Determine the [X, Y] coordinate at the center of the cell enclosing the given text.  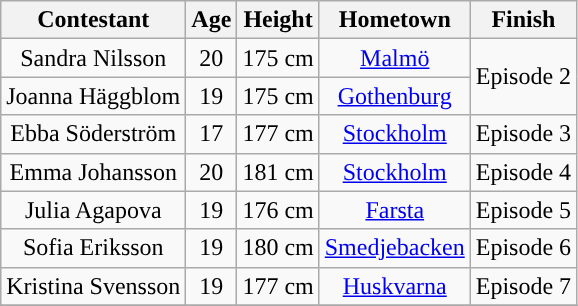
176 cm [278, 210]
17 [212, 134]
Episode 2 [523, 77]
Gothenburg [394, 96]
Julia Agapova [94, 210]
Height [278, 20]
Ebba Söderström [94, 134]
Smedjebacken [394, 248]
Episode 4 [523, 172]
Farsta [394, 210]
Kristina Svensson [94, 286]
181 cm [278, 172]
Joanna Häggblom [94, 96]
Emma Johansson [94, 172]
Hometown [394, 20]
Contestant [94, 20]
Episode 6 [523, 248]
Finish [523, 20]
Episode 7 [523, 286]
Malmö [394, 58]
Episode 5 [523, 210]
180 cm [278, 248]
Age [212, 20]
Huskvarna [394, 286]
Episode 3 [523, 134]
Sofia Eriksson [94, 248]
Sandra Nilsson [94, 58]
